Find where the given text appears and provide that cell's center as (x, y) coordinate. 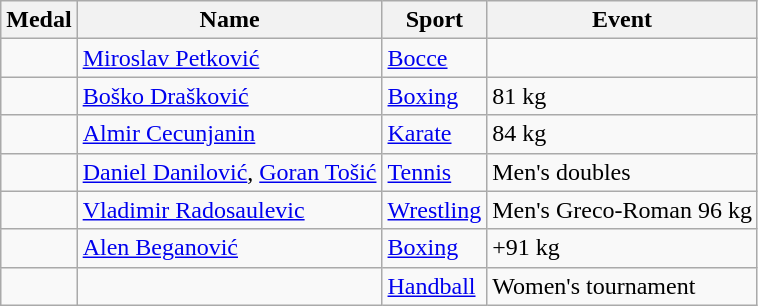
84 kg (622, 134)
Name (230, 20)
Men's doubles (622, 172)
Medal (39, 20)
Event (622, 20)
Karate (434, 134)
Daniel Danilović, Goran Tošić (230, 172)
Vladimir Radosaulevic (230, 210)
+91 kg (622, 248)
81 kg (622, 96)
Boško Drašković (230, 96)
Women's tournament (622, 286)
Miroslav Petković (230, 58)
Tennis (434, 172)
Sport (434, 20)
Alen Beganović (230, 248)
Almir Cecunjanin (230, 134)
Men's Greco-Roman 96 kg (622, 210)
Handball (434, 286)
Bocce (434, 58)
Wrestling (434, 210)
